Provide the [X, Y] coordinate of the cell's center where the given text is located.  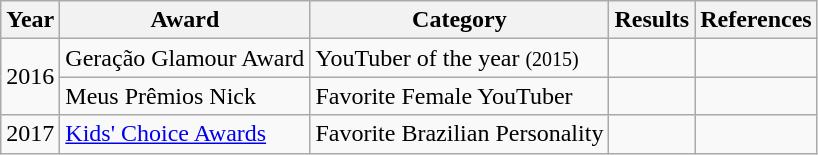
Category [460, 20]
Favorite Female YouTuber [460, 96]
YouTuber of the year (2015) [460, 58]
2017 [30, 134]
References [756, 20]
Geração Glamour Award [185, 58]
Award [185, 20]
Favorite Brazilian Personality [460, 134]
2016 [30, 77]
Kids' Choice Awards [185, 134]
Year [30, 20]
Results [652, 20]
Meus Prêmios Nick [185, 96]
